Scan for the cell matching the given text and deliver its (X, Y) coordinate at center. 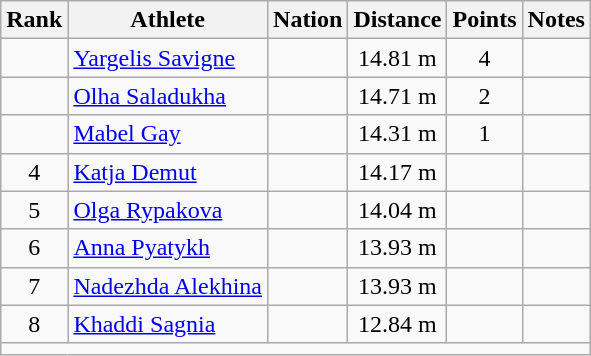
Notes (556, 20)
Olha Saladukha (168, 96)
Khaddi Sagnia (168, 324)
8 (34, 324)
14.71 m (398, 96)
Points (484, 20)
Nadezhda Alekhina (168, 286)
Nation (308, 20)
Yargelis Savigne (168, 58)
Olga Rypakova (168, 210)
12.84 m (398, 324)
Athlete (168, 20)
14.17 m (398, 172)
7 (34, 286)
5 (34, 210)
Anna Pyatykh (168, 248)
Katja Demut (168, 172)
1 (484, 134)
Rank (34, 20)
6 (34, 248)
2 (484, 96)
Mabel Gay (168, 134)
14.04 m (398, 210)
Distance (398, 20)
14.81 m (398, 58)
14.31 m (398, 134)
